Locate the cell with the specified text and output its (X, Y) center coordinate. 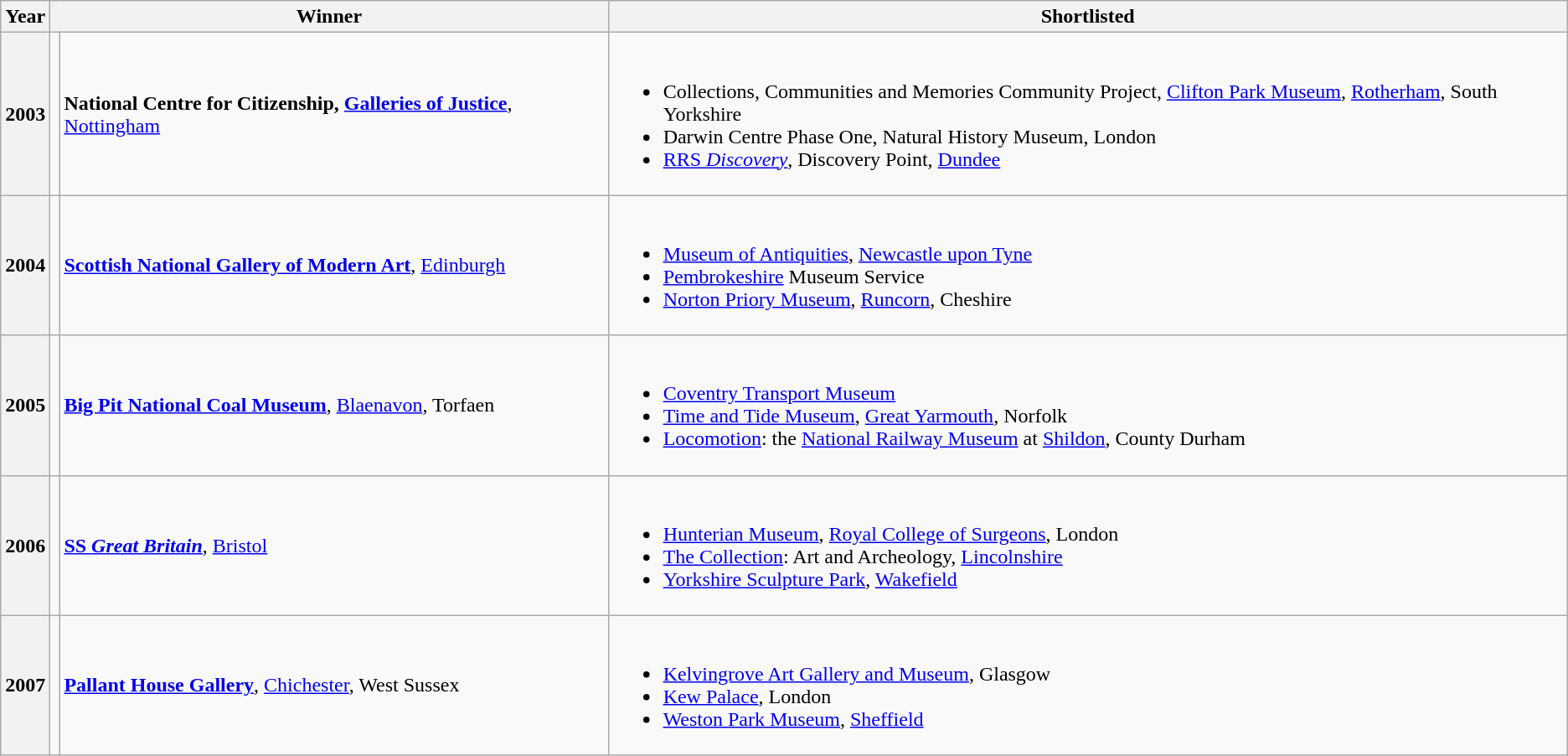
Coventry Transport MuseumTime and Tide Museum, Great Yarmouth, NorfolkLocomotion: the National Railway Museum at Shildon, County Durham (1087, 406)
Scottish National Gallery of Modern Art, Edinburgh (333, 265)
2003 (25, 114)
Kelvingrove Art Gallery and Museum, GlasgowKew Palace, LondonWeston Park Museum, Sheffield (1087, 686)
National Centre for Citizenship, Galleries of Justice, Nottingham (333, 114)
Winner (329, 17)
Museum of Antiquities, Newcastle upon TynePembrokeshire Museum ServiceNorton Priory Museum, Runcorn, Cheshire (1087, 265)
Pallant House Gallery, Chichester, West Sussex (333, 686)
2007 (25, 686)
2006 (25, 545)
Year (25, 17)
SS Great Britain, Bristol (333, 545)
Hunterian Museum, Royal College of Surgeons, LondonThe Collection: Art and Archeology, LincolnshireYorkshire Sculpture Park, Wakefield (1087, 545)
Shortlisted (1087, 17)
Big Pit National Coal Museum, Blaenavon, Torfaen (333, 406)
2004 (25, 265)
2005 (25, 406)
